Capture the cell that displays the provided text and extract its [X, Y] central coordinate. 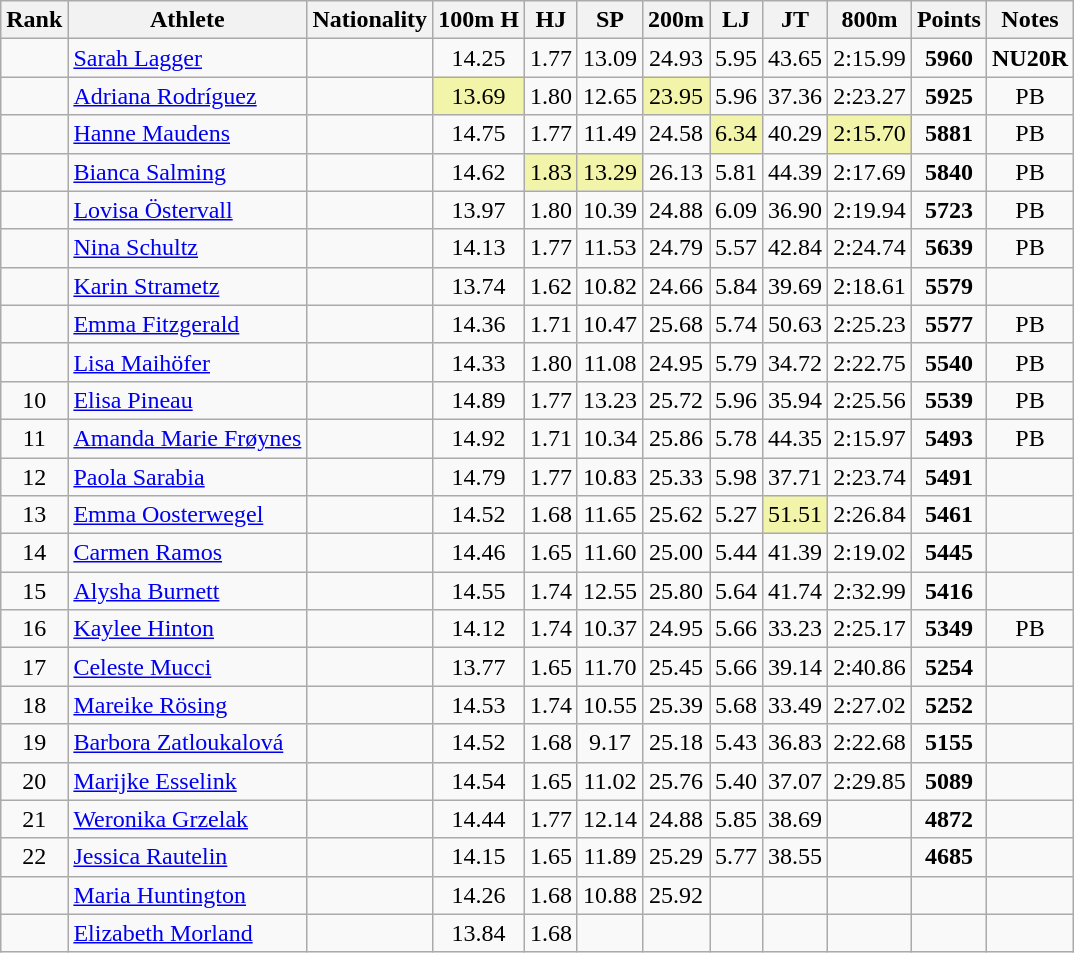
4685 [948, 857]
5723 [948, 210]
Elisa Pineau [188, 400]
12.65 [610, 96]
Adriana Rodríguez [188, 96]
25.86 [676, 438]
14.62 [479, 172]
44.35 [796, 438]
800m [870, 20]
Rank [34, 20]
6.34 [736, 134]
5.85 [736, 819]
5155 [948, 743]
13.69 [479, 96]
4872 [948, 819]
14.26 [479, 895]
39.69 [796, 286]
11.60 [610, 553]
Notes [1030, 20]
36.90 [796, 210]
2:22.68 [870, 743]
5.95 [736, 58]
5089 [948, 781]
5.40 [736, 781]
5.77 [736, 857]
12.55 [610, 591]
51.51 [796, 515]
Elizabeth Morland [188, 933]
Sarah Lagger [188, 58]
13.29 [610, 172]
1.62 [550, 286]
14.46 [479, 553]
13.23 [610, 400]
24.79 [676, 248]
5.78 [736, 438]
35.94 [796, 400]
14.25 [479, 58]
5840 [948, 172]
5254 [948, 667]
5445 [948, 553]
2:23.74 [870, 477]
13.74 [479, 286]
2:17.69 [870, 172]
5349 [948, 629]
2:15.70 [870, 134]
5.64 [736, 591]
11.89 [610, 857]
Athlete [188, 20]
16 [34, 629]
11.49 [610, 134]
17 [34, 667]
20 [34, 781]
5.44 [736, 553]
13.09 [610, 58]
5.81 [736, 172]
38.55 [796, 857]
5881 [948, 134]
Nationality [370, 20]
42.84 [796, 248]
Marijke Esselink [188, 781]
Lovisa Östervall [188, 210]
11.02 [610, 781]
10.55 [610, 705]
200m [676, 20]
25.68 [676, 324]
10.34 [610, 438]
14.36 [479, 324]
25.33 [676, 477]
14.12 [479, 629]
Amanda Marie Frøynes [188, 438]
37.71 [796, 477]
15 [34, 591]
13.77 [479, 667]
Barbora Zatloukalová [188, 743]
Lisa Maihöfer [188, 362]
2:25.56 [870, 400]
Points [948, 20]
Emma Oosterwegel [188, 515]
25.45 [676, 667]
2:19.02 [870, 553]
44.39 [796, 172]
5639 [948, 248]
36.83 [796, 743]
9.17 [610, 743]
11.53 [610, 248]
HJ [550, 20]
1.83 [550, 172]
14.55 [479, 591]
37.07 [796, 781]
5.74 [736, 324]
Alysha Burnett [188, 591]
2:23.27 [870, 96]
11 [34, 438]
13.84 [479, 933]
25.80 [676, 591]
14.44 [479, 819]
25.92 [676, 895]
5579 [948, 286]
5416 [948, 591]
40.29 [796, 134]
37.36 [796, 96]
5925 [948, 96]
2:19.94 [870, 210]
34.72 [796, 362]
5540 [948, 362]
24.93 [676, 58]
2:18.61 [870, 286]
14 [34, 553]
10.39 [610, 210]
Karin Strametz [188, 286]
14.15 [479, 857]
10.37 [610, 629]
14.33 [479, 362]
5.27 [736, 515]
24.66 [676, 286]
26.13 [676, 172]
24.58 [676, 134]
5461 [948, 515]
25.18 [676, 743]
33.49 [796, 705]
Carmen Ramos [188, 553]
NU20R [1030, 58]
5539 [948, 400]
10.83 [610, 477]
14.79 [479, 477]
14.89 [479, 400]
14.13 [479, 248]
25.00 [676, 553]
5.79 [736, 362]
Kaylee Hinton [188, 629]
14.92 [479, 438]
Nina Schultz [188, 248]
23.95 [676, 96]
2:15.99 [870, 58]
2:15.97 [870, 438]
Maria Huntington [188, 895]
2:32.99 [870, 591]
5960 [948, 58]
10.82 [610, 286]
12 [34, 477]
5491 [948, 477]
SP [610, 20]
14.53 [479, 705]
41.74 [796, 591]
5.68 [736, 705]
50.63 [796, 324]
2:40.86 [870, 667]
5.43 [736, 743]
39.14 [796, 667]
5493 [948, 438]
2:25.17 [870, 629]
25.62 [676, 515]
25.39 [676, 705]
2:27.02 [870, 705]
10.47 [610, 324]
5577 [948, 324]
Emma Fitzgerald [188, 324]
19 [34, 743]
2:22.75 [870, 362]
2:29.85 [870, 781]
43.65 [796, 58]
Weronika Grzelak [188, 819]
5.57 [736, 248]
5252 [948, 705]
Bianca Salming [188, 172]
Mareike Rösing [188, 705]
38.69 [796, 819]
5.84 [736, 286]
13 [34, 515]
10.88 [610, 895]
33.23 [796, 629]
Paola Sarabia [188, 477]
21 [34, 819]
25.72 [676, 400]
6.09 [736, 210]
13.97 [479, 210]
Celeste Mucci [188, 667]
100m H [479, 20]
2:25.23 [870, 324]
10 [34, 400]
14.75 [479, 134]
LJ [736, 20]
41.39 [796, 553]
2:24.74 [870, 248]
11.70 [610, 667]
JT [796, 20]
22 [34, 857]
11.08 [610, 362]
18 [34, 705]
14.54 [479, 781]
Hanne Maudens [188, 134]
11.65 [610, 515]
25.29 [676, 857]
25.76 [676, 781]
12.14 [610, 819]
Jessica Rautelin [188, 857]
5.98 [736, 477]
2:26.84 [870, 515]
